Locate the cell with the specified text and output its [X, Y] center coordinate. 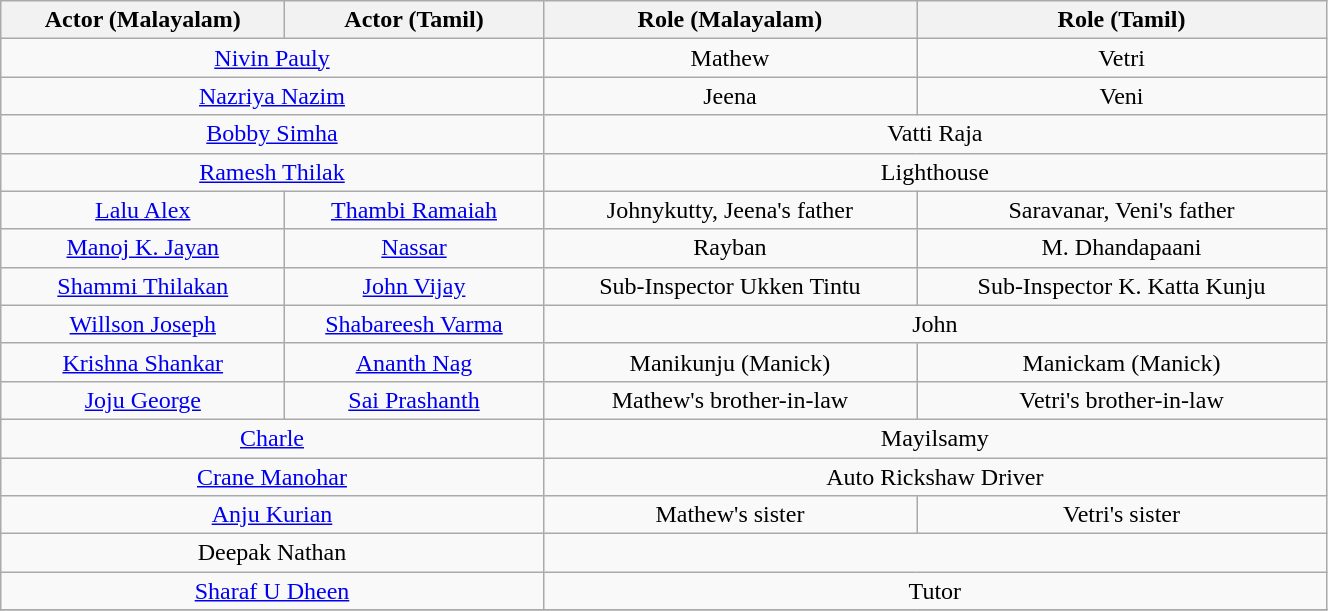
Deepak Nathan [272, 553]
Anju Kurian [272, 515]
Mayilsamy [934, 438]
Ramesh Thilak [272, 172]
Johnykutty, Jeena's father [730, 210]
M. Dhandapaani [1122, 248]
Sub-Inspector K. Katta Kunju [1122, 286]
John Vijay [414, 286]
Nassar [414, 248]
Thambi Ramaiah [414, 210]
Mathew [730, 58]
Mathew's sister [730, 515]
Krishna Shankar [143, 362]
Jeena [730, 96]
Sai Prashanth [414, 400]
Willson Joseph [143, 324]
Shabareesh Varma [414, 324]
Vatti Raja [934, 134]
John [934, 324]
Saravanar, Veni's father [1122, 210]
Role (Malayalam) [730, 20]
Nivin Pauly [272, 58]
Role (Tamil) [1122, 20]
Rayban [730, 248]
Lalu Alex [143, 210]
Crane Manohar [272, 477]
Sub-Inspector Ukken Tintu [730, 286]
Vetri [1122, 58]
Auto Rickshaw Driver [934, 477]
Tutor [934, 591]
Actor (Malayalam) [143, 20]
Manoj K. Jayan [143, 248]
Bobby Simha [272, 134]
Sharaf U Dheen [272, 591]
Joju George [143, 400]
Vetri's brother-in-law [1122, 400]
Charle [272, 438]
Manickam (Manick) [1122, 362]
Ananth Nag [414, 362]
Lighthouse [934, 172]
Nazriya Nazim [272, 96]
Vetri's sister [1122, 515]
Manikunju (Manick) [730, 362]
Mathew's brother-in-law [730, 400]
Shammi Thilakan [143, 286]
Actor (Tamil) [414, 20]
Veni [1122, 96]
